From the cell containing the given text, extract its center point as [x, y] coordinate. 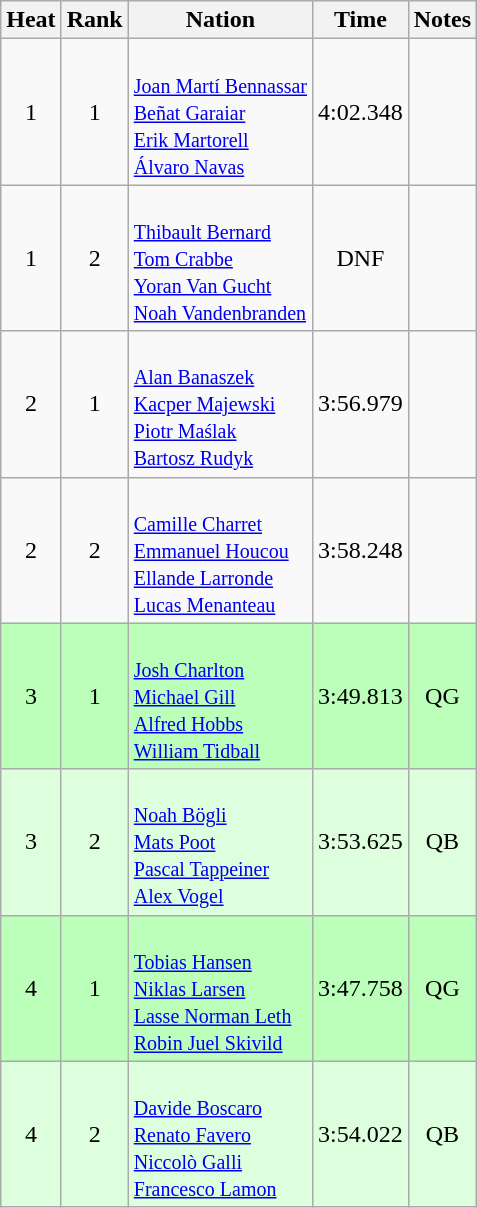
Davide BoscaroRenato FaveroNiccolò GalliFrancesco Lamon [220, 1134]
Alan BanaszekKacper MajewskiPiotr MaślakBartosz Rudyk [220, 404]
Camille CharretEmmanuel HoucouEllande LarrondeLucas Menanteau [220, 550]
Josh CharltonMichael GillAlfred HobbsWilliam Tidball [220, 696]
Nation [220, 20]
Tobias HansenNiklas LarsenLasse Norman LethRobin Juel Skivild [220, 988]
Thibault BernardTom CrabbeYoran Van GuchtNoah Vandenbranden [220, 258]
3:47.758 [361, 988]
3:54.022 [361, 1134]
Notes [442, 20]
Time [361, 20]
3:56.979 [361, 404]
Heat [31, 20]
4:02.348 [361, 112]
Noah BögliMats PootPascal TappeinerAlex Vogel [220, 842]
DNF [361, 258]
Rank [94, 20]
3:49.813 [361, 696]
3:58.248 [361, 550]
Joan Martí BennassarBeñat GaraiarErik MartorellÁlvaro Navas [220, 112]
3:53.625 [361, 842]
